Return (X, Y) of the center of cell containing provided text 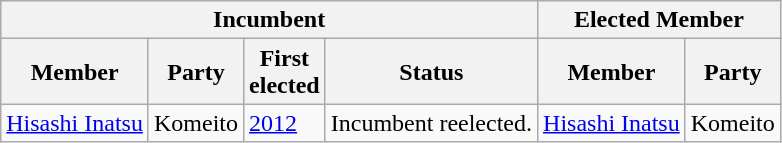
Incumbent (270, 20)
Status (431, 72)
Incumbent reelected. (431, 123)
Elected Member (660, 20)
2012 (285, 123)
Firstelected (285, 72)
